Search for the cell housing the specified text and yield its (X, Y) center coordinate. 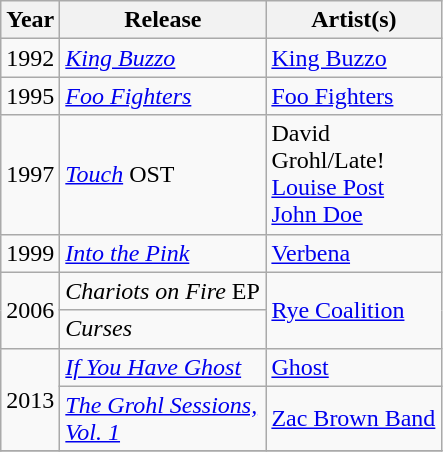
1997 (30, 174)
1999 (30, 253)
Curses (163, 329)
Artist(s) (354, 20)
Into the Pink (163, 253)
Chariots on Fire EP (163, 291)
Ghost (354, 367)
Verbena (354, 253)
Rye Coalition (354, 310)
The Grohl Sessions, Vol. 1 (163, 418)
David Grohl/Late! Louise Post John Doe (354, 174)
Touch OST (163, 174)
2006 (30, 310)
Year (30, 20)
If You Have Ghost (163, 367)
1992 (30, 58)
2013 (30, 400)
Release (163, 20)
1995 (30, 96)
Zac Brown Band (354, 418)
